Scan for the cell matching the given text and deliver its [X, Y] coordinate at center. 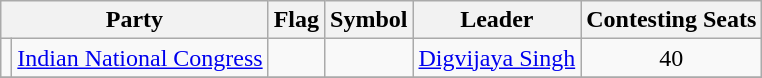
Leader [497, 20]
Digvijaya Singh [497, 58]
Party [134, 20]
40 [672, 58]
Indian National Congress [140, 58]
Contesting Seats [672, 20]
Symbol [369, 20]
Flag [296, 20]
